Locate the cell with the specified text and output its [X, Y] center coordinate. 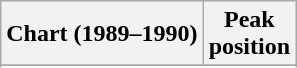
Peakposition [249, 34]
Chart (1989–1990) [102, 34]
